From the cell containing the given text, extract its center point as (x, y) coordinate. 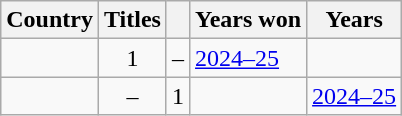
Years won (248, 20)
Years (354, 20)
Country (50, 20)
Titles (132, 20)
